Locate the cell with the specified text and output its (x, y) center coordinate. 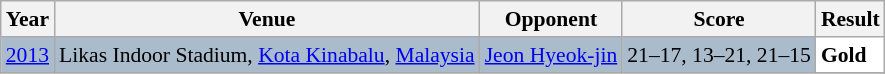
Score (719, 19)
2013 (28, 55)
Year (28, 19)
Likas Indoor Stadium, Kota Kinabalu, Malaysia (267, 55)
Jeon Hyeok-jin (552, 55)
Opponent (552, 19)
Gold (850, 55)
21–17, 13–21, 21–15 (719, 55)
Result (850, 19)
Venue (267, 19)
